Locate the cell with the specified text and output its [X, Y] center coordinate. 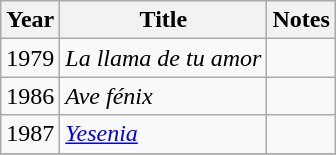
1986 [30, 96]
Notes [301, 20]
Title [164, 20]
Yesenia [164, 134]
Ave fénix [164, 96]
La llama de tu amor [164, 58]
1987 [30, 134]
1979 [30, 58]
Year [30, 20]
